From the cell containing the given text, extract its center point as [X, Y] coordinate. 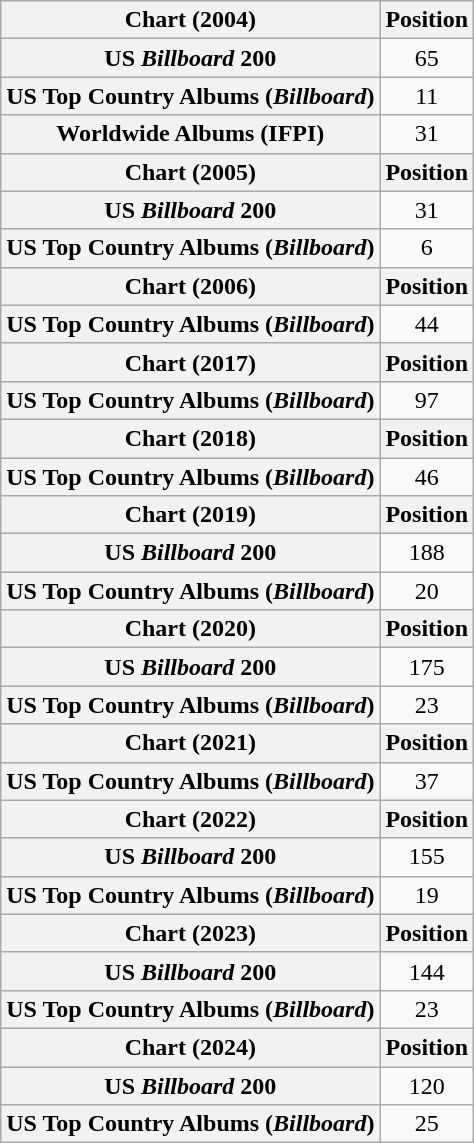
20 [427, 591]
120 [427, 1085]
11 [427, 96]
6 [427, 248]
Chart (2022) [190, 819]
Worldwide Albums (IFPI) [190, 134]
25 [427, 1124]
175 [427, 667]
44 [427, 324]
65 [427, 58]
144 [427, 971]
Chart (2006) [190, 286]
Chart (2018) [190, 438]
Chart (2021) [190, 743]
Chart (2004) [190, 20]
155 [427, 857]
188 [427, 553]
Chart (2023) [190, 933]
Chart (2024) [190, 1047]
37 [427, 781]
Chart (2017) [190, 362]
97 [427, 400]
Chart (2019) [190, 515]
Chart (2020) [190, 629]
19 [427, 895]
46 [427, 477]
Chart (2005) [190, 172]
